From the cell containing the given text, extract its center point as (x, y) coordinate. 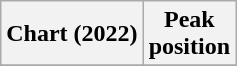
Chart (2022) (72, 34)
Peakposition (189, 34)
